Pinpoint the cell where the given text exists, returning its (X, Y) midpoint coordinate. 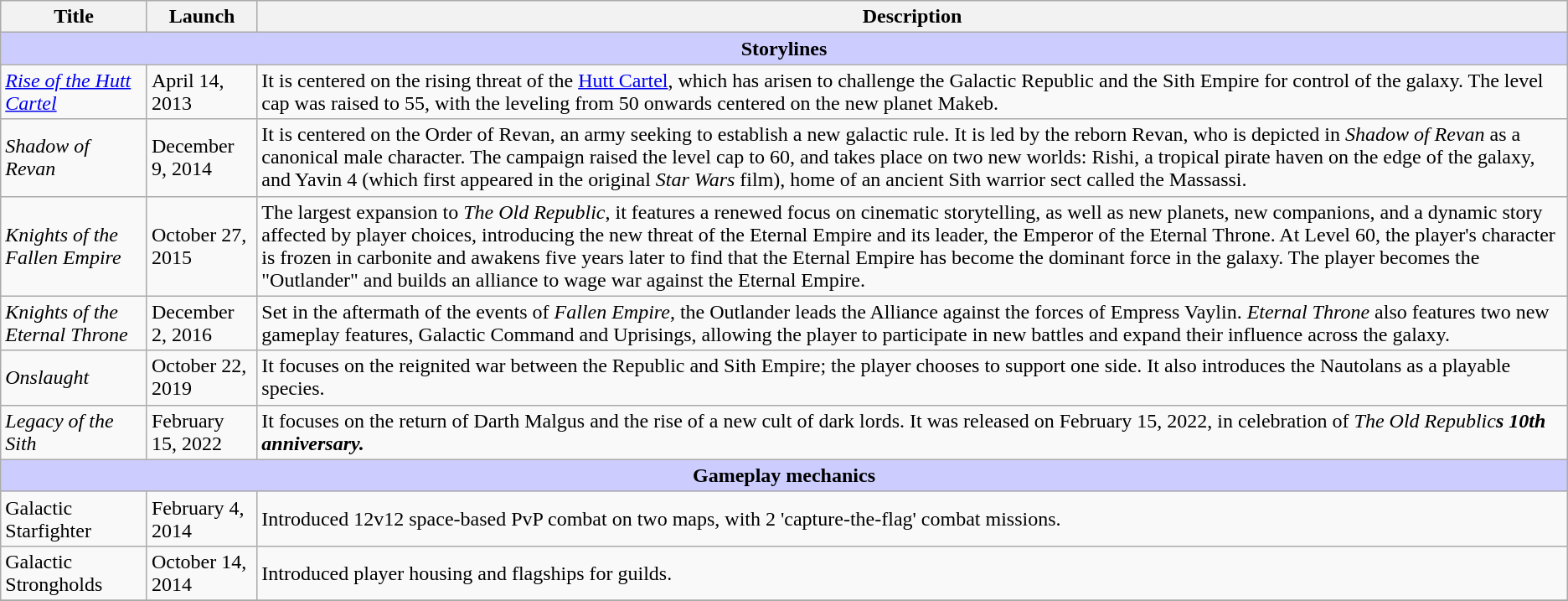
Gameplay mechanics (784, 475)
Storylines (784, 49)
December 9, 2014 (201, 158)
Knights of the Eternal Throne (74, 324)
October 27, 2015 (201, 246)
Shadow of Revan (74, 158)
Galactic Strongholds (74, 573)
Introduced player housing and flagships for guilds. (912, 573)
Title (74, 17)
Description (912, 17)
April 14, 2013 (201, 92)
February 15, 2022 (201, 433)
October 14, 2014 (201, 573)
Onslaught (74, 377)
Introduced 12v12 space-based PvP combat on two maps, with 2 'capture-the-flag' combat missions. (912, 518)
Legacy of the Sith (74, 433)
Rise of the Hutt Cartel (74, 92)
Knights of the Fallen Empire (74, 246)
February 4, 2014 (201, 518)
Galactic Starfighter (74, 518)
Launch (201, 17)
October 22, 2019 (201, 377)
December 2, 2016 (201, 324)
